Provide the (x, y) coordinate of the cell's center where the given text is located.  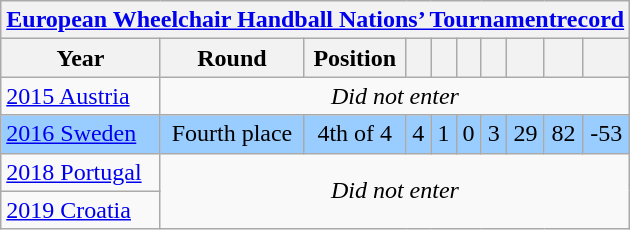
3 (494, 134)
2015 Austria (80, 96)
-53 (606, 134)
29 (525, 134)
Fourth place (232, 134)
82 (563, 134)
Year (80, 58)
4 (418, 134)
4th of 4 (355, 134)
1 (444, 134)
Position (355, 58)
0 (468, 134)
Round (232, 58)
European Wheelchair Handball Nations’ Tournamentrecord (316, 20)
2016 Sweden (80, 134)
2018 Portugal (80, 172)
2019 Croatia (80, 210)
